Capture the cell that displays the provided text and extract its (X, Y) central coordinate. 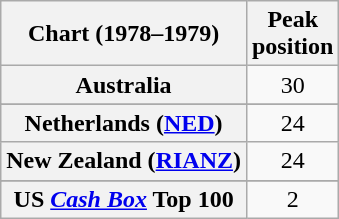
New Zealand (RIANZ) (124, 161)
US Cash Box Top 100 (124, 199)
Australia (124, 85)
2 (292, 199)
Netherlands (NED) (124, 123)
Chart (1978–1979) (124, 34)
Peakposition (292, 34)
30 (292, 85)
